For the text-containing cell, return its midpoint in (X, Y) coordinate format. 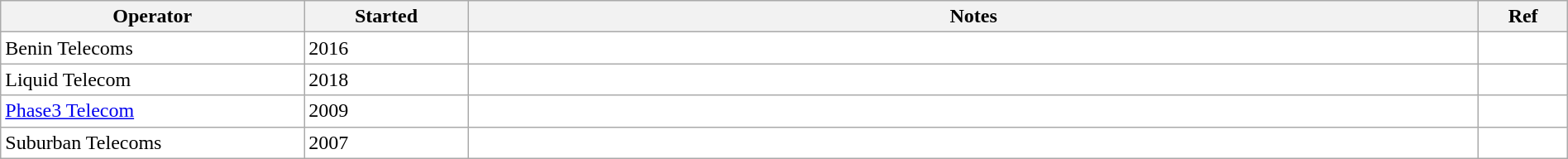
2007 (386, 142)
Suburban Telecoms (152, 142)
Phase3 Telecom (152, 111)
Liquid Telecom (152, 79)
Operator (152, 17)
Notes (973, 17)
Benin Telecoms (152, 48)
2016 (386, 48)
Ref (1523, 17)
2009 (386, 111)
2018 (386, 79)
Started (386, 17)
